Search for the cell housing the specified text and yield its [X, Y] center coordinate. 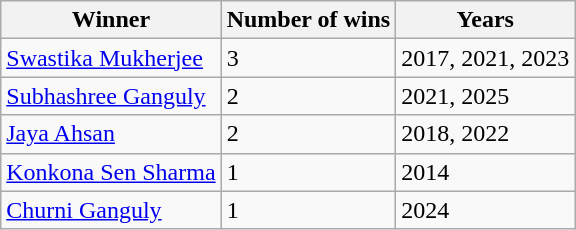
2018, 2022 [486, 134]
Winner [111, 20]
Jaya Ahsan [111, 134]
Subhashree Ganguly [111, 96]
Years [486, 20]
Number of wins [308, 20]
2017, 2021, 2023 [486, 58]
2021, 2025 [486, 96]
2024 [486, 210]
Swastika Mukherjee [111, 58]
Konkona Sen Sharma [111, 172]
Churni Ganguly [111, 210]
3 [308, 58]
2014 [486, 172]
